From the cell containing the given text, extract its center point as [X, Y] coordinate. 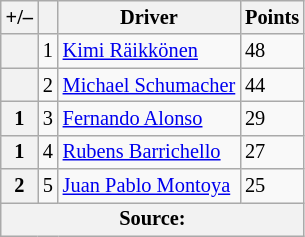
27 [272, 152]
Michael Schumacher [149, 85]
Fernando Alonso [149, 118]
Points [272, 17]
+/– [20, 17]
Kimi Räikkönen [149, 51]
Rubens Barrichello [149, 152]
5 [48, 186]
Juan Pablo Montoya [149, 186]
Driver [149, 17]
4 [48, 152]
25 [272, 186]
3 [48, 118]
29 [272, 118]
Source: [152, 219]
48 [272, 51]
44 [272, 85]
